Extract the (x, y) coordinate from the center of the cell holding the provided text.  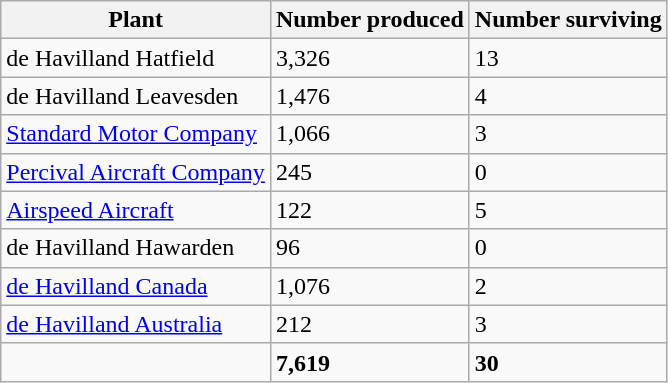
1,476 (370, 96)
Standard Motor Company (136, 134)
30 (568, 362)
245 (370, 172)
Number surviving (568, 20)
3,326 (370, 58)
Plant (136, 20)
13 (568, 58)
2 (568, 286)
96 (370, 248)
de Havilland Hawarden (136, 248)
1,066 (370, 134)
1,076 (370, 286)
Percival Aircraft Company (136, 172)
7,619 (370, 362)
212 (370, 324)
4 (568, 96)
de Havilland Hatfield (136, 58)
Number produced (370, 20)
Airspeed Aircraft (136, 210)
122 (370, 210)
de Havilland Canada (136, 286)
de Havilland Leavesden (136, 96)
de Havilland Australia (136, 324)
5 (568, 210)
